Find where the given text appears and provide that cell's center as (X, Y) coordinate. 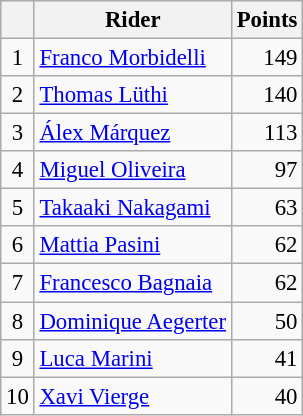
Franco Morbidelli (132, 58)
3 (18, 133)
Takaaki Nakagami (132, 208)
41 (266, 358)
9 (18, 358)
Xavi Vierge (132, 396)
Álex Márquez (132, 133)
149 (266, 58)
10 (18, 396)
1 (18, 58)
2 (18, 95)
Thomas Lüthi (132, 95)
7 (18, 283)
4 (18, 170)
Rider (132, 20)
140 (266, 95)
Miguel Oliveira (132, 170)
40 (266, 396)
113 (266, 133)
63 (266, 208)
8 (18, 321)
Points (266, 20)
5 (18, 208)
97 (266, 170)
Luca Marini (132, 358)
Mattia Pasini (132, 245)
50 (266, 321)
Francesco Bagnaia (132, 283)
Dominique Aegerter (132, 321)
6 (18, 245)
